Return the [X, Y] coordinate for the center point of the cell that contains the specified text.  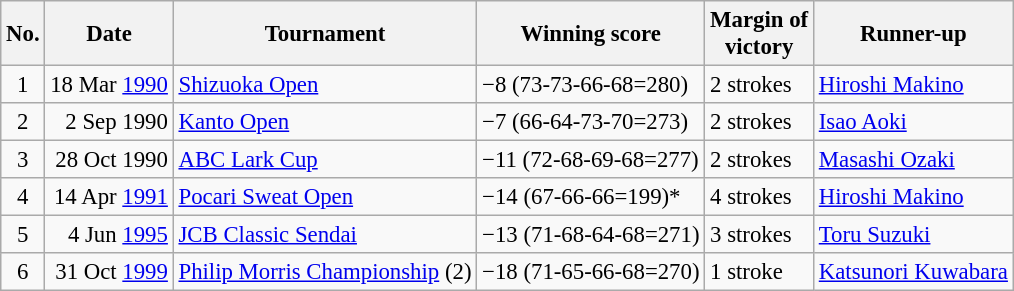
−14 (67-66-66=199)* [591, 197]
Tournament [325, 34]
−11 (72-68-69-68=277) [591, 160]
No. [23, 34]
Date [109, 34]
−8 (73-73-66-68=280) [591, 85]
3 strokes [760, 235]
−13 (71-68-64-68=271) [591, 235]
2 [23, 122]
Margin ofvictory [760, 34]
Isao Aoki [913, 122]
Kanto Open [325, 122]
1 [23, 85]
4 [23, 197]
Shizuoka Open [325, 85]
18 Mar 1990 [109, 85]
28 Oct 1990 [109, 160]
Pocari Sweat Open [325, 197]
2 Sep 1990 [109, 122]
ABC Lark Cup [325, 160]
JCB Classic Sendai [325, 235]
−7 (66-64-73-70=273) [591, 122]
4 Jun 1995 [109, 235]
Winning score [591, 34]
3 [23, 160]
5 [23, 235]
Toru Suzuki [913, 235]
4 strokes [760, 197]
14 Apr 1991 [109, 197]
Masashi Ozaki [913, 160]
Runner-up [913, 34]
